Find where the given text appears and provide that cell's center as [x, y] coordinate. 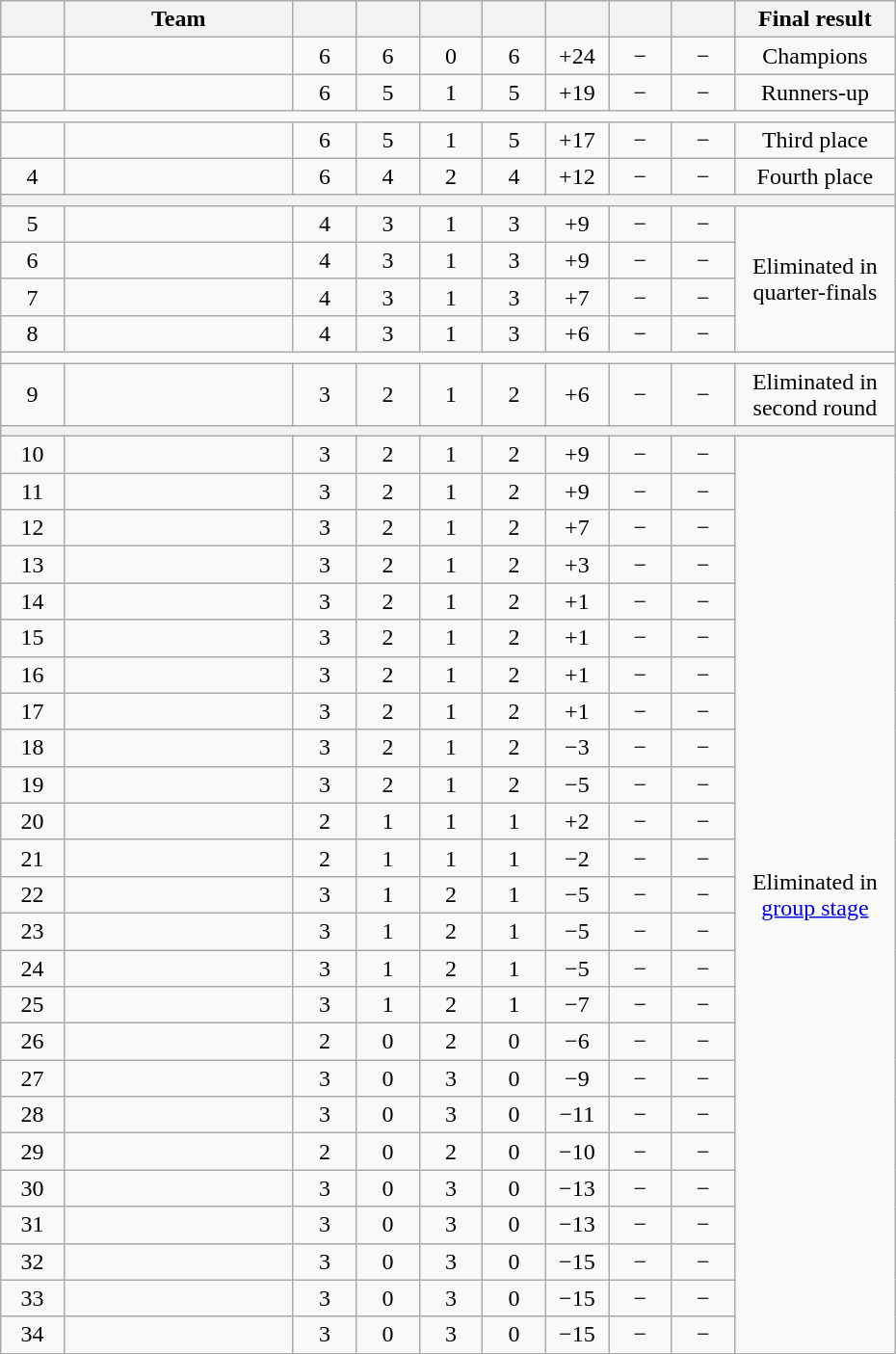
−7 [576, 1005]
17 [33, 711]
33 [33, 1298]
Fourth place [815, 176]
22 [33, 894]
15 [33, 638]
31 [33, 1225]
+2 [576, 821]
14 [33, 601]
+3 [576, 565]
30 [33, 1188]
−9 [576, 1078]
28 [33, 1115]
+24 [576, 56]
+19 [576, 93]
Third place [815, 140]
32 [33, 1261]
+17 [576, 140]
24 [33, 969]
Eliminated in second round [815, 393]
Runners-up [815, 93]
+12 [576, 176]
16 [33, 675]
23 [33, 931]
25 [33, 1005]
20 [33, 821]
−10 [576, 1152]
12 [33, 528]
18 [33, 748]
Team [178, 19]
Eliminated in group stage [815, 895]
19 [33, 784]
Champions [815, 56]
Eliminated in quarter-finals [815, 279]
Final result [815, 19]
13 [33, 565]
−2 [576, 858]
−3 [576, 748]
11 [33, 491]
29 [33, 1152]
9 [33, 393]
−11 [576, 1115]
7 [33, 297]
21 [33, 858]
34 [33, 1335]
10 [33, 455]
27 [33, 1078]
−6 [576, 1042]
8 [33, 333]
26 [33, 1042]
